Extract the [X, Y] coordinate from the center of the cell holding the provided text.  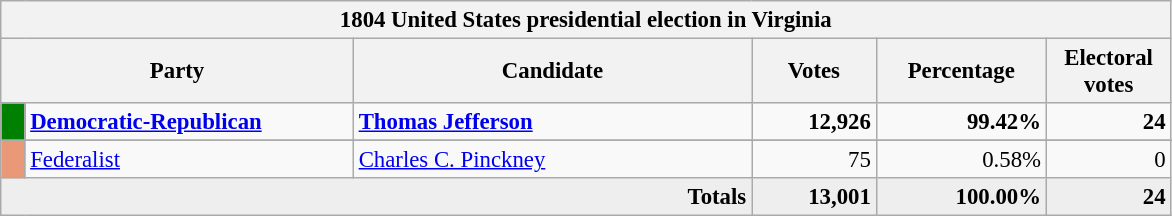
Thomas Jefferson [552, 122]
Candidate [552, 72]
0 [1108, 160]
Percentage [961, 72]
Votes [814, 72]
13,001 [814, 197]
1804 United States presidential election in Virginia [586, 20]
Democratic-Republican [189, 122]
0.58% [961, 160]
Totals [376, 197]
Electoral votes [1108, 72]
100.00% [961, 197]
99.42% [961, 122]
Charles C. Pinckney [552, 160]
Party [178, 72]
Federalist [189, 160]
12,926 [814, 122]
75 [814, 160]
